Capture the cell that displays the provided text and extract its (x, y) central coordinate. 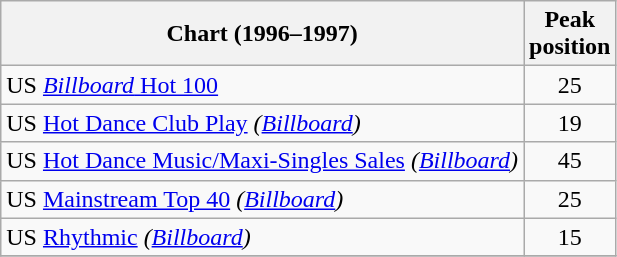
Peakposition (570, 34)
US Rhythmic (Billboard) (262, 237)
Chart (1996–1997) (262, 34)
45 (570, 161)
US Hot Dance Club Play (Billboard) (262, 123)
US Hot Dance Music/Maxi-Singles Sales (Billboard) (262, 161)
19 (570, 123)
15 (570, 237)
US Billboard Hot 100 (262, 85)
US Mainstream Top 40 (Billboard) (262, 199)
